Provide the [X, Y] coordinate of the cell's center where the given text is located.  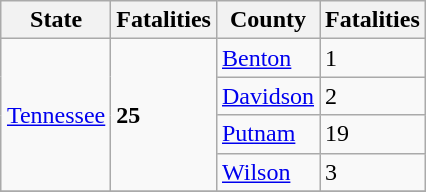
2 [373, 96]
County [268, 20]
3 [373, 172]
19 [373, 134]
25 [164, 115]
Tennessee [56, 115]
Wilson [268, 172]
Putnam [268, 134]
Benton [268, 58]
State [56, 20]
1 [373, 58]
Davidson [268, 96]
